Output the (x, y) coordinate of the center of the cell containing the given text.  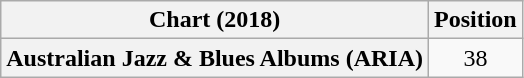
38 (476, 58)
Position (476, 20)
Chart (2018) (215, 20)
Australian Jazz & Blues Albums (ARIA) (215, 58)
